Pinpoint the cell where the given text exists, returning its [X, Y] midpoint coordinate. 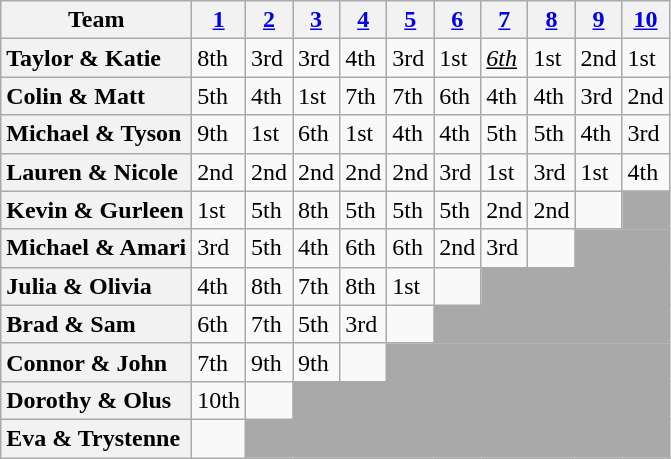
6 [458, 20]
4 [364, 20]
Julia & Olivia [96, 286]
Dorothy & Olus [96, 400]
Colin & Matt [96, 96]
10 [646, 20]
5 [410, 20]
Eva & Trystenne [96, 438]
Taylor & Katie [96, 58]
Brad & Sam [96, 324]
8 [552, 20]
3 [316, 20]
10th [219, 400]
Michael & Tyson [96, 134]
Michael & Amari [96, 248]
Kevin & Gurleen [96, 210]
Connor & John [96, 362]
1 [219, 20]
Team [96, 20]
9 [598, 20]
7 [504, 20]
Lauren & Nicole [96, 172]
2 [270, 20]
